Determine the (X, Y) coordinate at the center of the cell enclosing the given text.  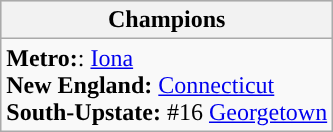
Champions (167, 20)
Metro:: IonaNew England: ConnecticutSouth-Upstate: #16 Georgetown (167, 85)
